Pinpoint the cell where the given text exists, returning its (X, Y) midpoint coordinate. 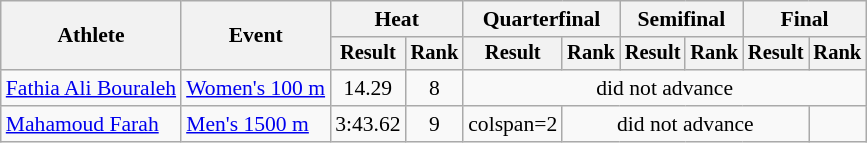
Athlete (91, 36)
Quarterfinal (542, 19)
Event (256, 36)
Semifinal (682, 19)
Final (804, 19)
3:43.62 (368, 124)
Men's 1500 m (256, 124)
14.29 (368, 88)
Mahamoud Farah (91, 124)
9 (435, 124)
8 (435, 88)
Women's 100 m (256, 88)
colspan=2 (512, 124)
Fathia Ali Bouraleh (91, 88)
Heat (396, 19)
